Extract the (X, Y) coordinate from the center of the cell holding the provided text.  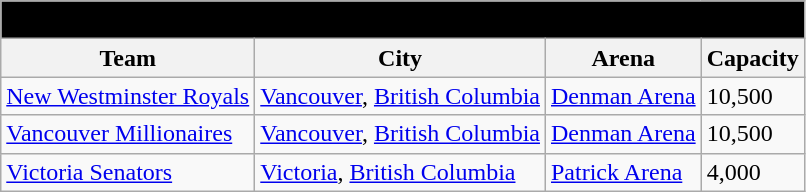
Vancouver Millionaires (128, 134)
City (400, 58)
Team (128, 58)
Capacity (752, 58)
Patrick Arena (623, 172)
1912 Pacific Coast Hockey Association (402, 20)
4,000 (752, 172)
Victoria, British Columbia (400, 172)
Victoria Senators (128, 172)
New Westminster Royals (128, 96)
Arena (623, 58)
